Provide the [x, y] coordinate of the cell's center where the given text is located.  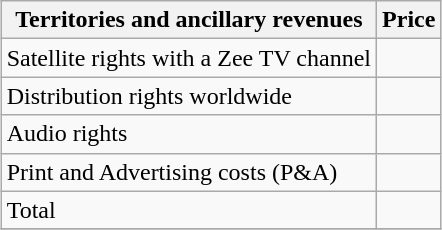
Total [188, 210]
Print and Advertising costs (P&A) [188, 172]
Satellite rights with a Zee TV channel [188, 58]
Distribution rights worldwide [188, 96]
Audio rights [188, 134]
Price [409, 20]
Territories and ancillary revenues [188, 20]
